For the text-containing cell, return its midpoint in [X, Y] coordinate format. 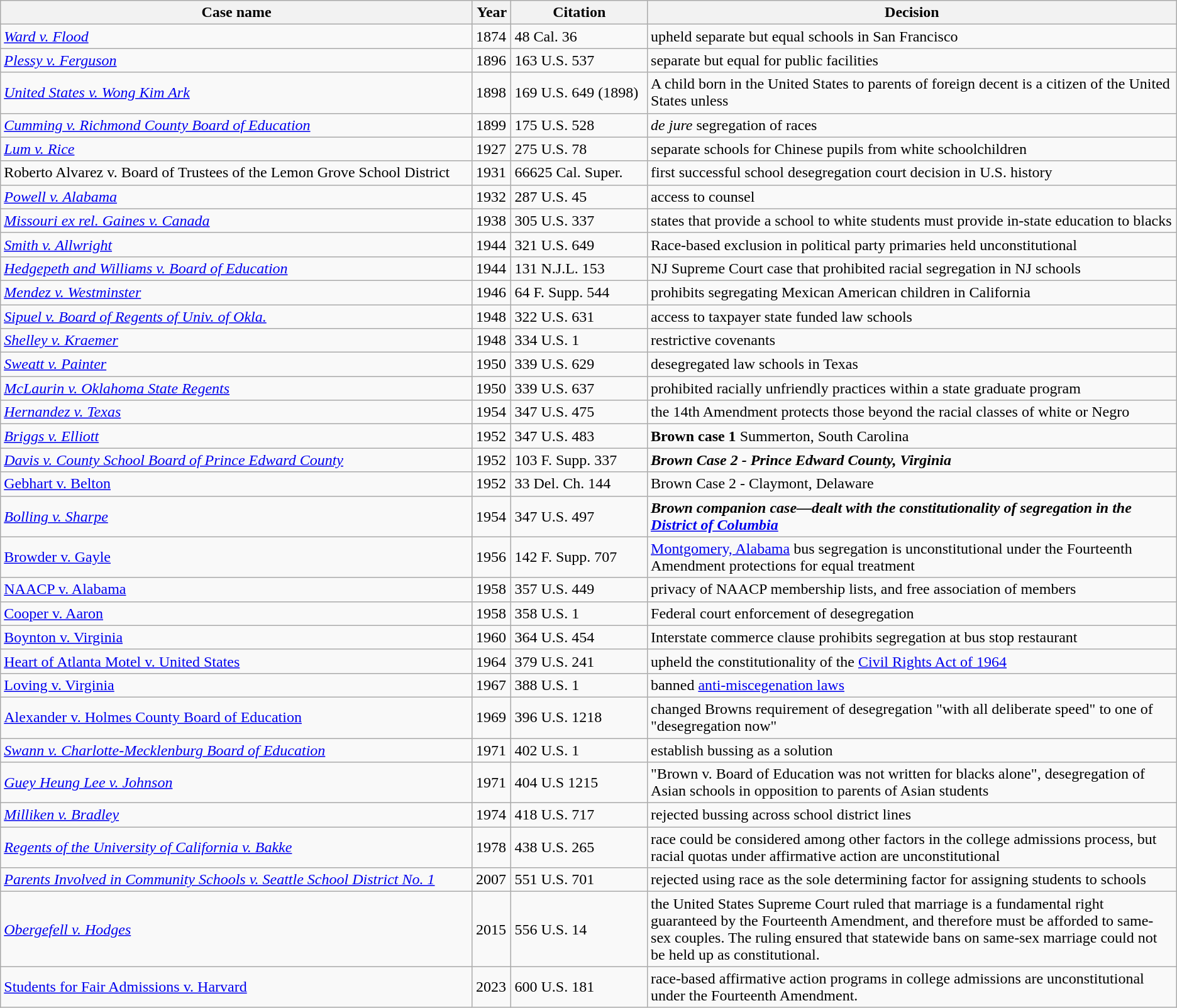
1956 [492, 557]
upheld the constitutionality of the Civil Rights Act of 1964 [912, 661]
357 U.S. 449 [580, 589]
404 U.S 1215 [580, 783]
Shelley v. Kraemer [236, 341]
1967 [492, 685]
600 U.S. 181 [580, 987]
322 U.S. 631 [580, 316]
1899 [492, 125]
418 U.S. 717 [580, 815]
Hedgepeth and Williams v. Board of Education [236, 268]
339 U.S. 629 [580, 364]
175 U.S. 528 [580, 125]
438 U.S. 265 [580, 847]
United States v. Wong Kim Ark [236, 93]
339 U.S. 637 [580, 388]
Race-based exclusion in political party primaries held unconstitutional [912, 244]
Briggs v. Elliott [236, 436]
banned anti-miscegenation laws [912, 685]
163 U.S. 537 [580, 60]
desegregated law schools in Texas [912, 364]
Montgomery, Alabama bus segregation is unconstitutional under the Fourteenth Amendment protections for equal treatment [912, 557]
Heart of Atlanta Motel v. United States [236, 661]
396 U.S. 1218 [580, 718]
prohibits segregating Mexican American children in California [912, 292]
establish bussing as a solution [912, 750]
Guey Heung Lee v. Johnson [236, 783]
1898 [492, 93]
Interstate commerce clause prohibits segregation at bus stop restaurant [912, 637]
Roberto Alvarez v. Board of Trustees of the Lemon Grove School District [236, 173]
Powell v. Alabama [236, 197]
Cumming v. Richmond County Board of Education [236, 125]
Regents of the University of California v. Bakke [236, 847]
1896 [492, 60]
131 N.J.L. 153 [580, 268]
358 U.S. 1 [580, 613]
Sweatt v. Painter [236, 364]
upheld separate but equal schools in San Francisco [912, 36]
Year [492, 13]
402 U.S. 1 [580, 750]
Bolling v. Sharpe [236, 517]
Alexander v. Holmes County Board of Education [236, 718]
de jure segregation of races [912, 125]
Gebhart v. Belton [236, 484]
Brown case 1 Summerton, South Carolina [912, 436]
Missouri ex rel. Gaines v. Canada [236, 221]
2023 [492, 987]
Brown Case 2 - Claymont, Delaware [912, 484]
Decision [912, 13]
NAACP v. Alabama [236, 589]
551 U.S. 701 [580, 880]
Ward v. Flood [236, 36]
Lum v. Rice [236, 149]
2007 [492, 880]
1938 [492, 221]
Federal court enforcement of desegregation [912, 613]
334 U.S. 1 [580, 341]
Plessy v. Ferguson [236, 60]
1932 [492, 197]
Browder v. Gayle [236, 557]
Davis v. County School Board of Prince Edward County [236, 460]
388 U.S. 1 [580, 685]
347 U.S. 475 [580, 412]
states that provide a school to white students must provide in-state education to blacks [912, 221]
separate schools for Chinese pupils from white schoolchildren [912, 149]
the 14th Amendment protects those beyond the racial classes of white or Negro [912, 412]
1927 [492, 149]
Brown companion case—dealt with the constitutionality of segregation in the District of Columbia [912, 517]
NJ Supreme Court case that prohibited racial segregation in NJ schools [912, 268]
287 U.S. 45 [580, 197]
Boynton v. Virginia [236, 637]
275 U.S. 78 [580, 149]
321 U.S. 649 [580, 244]
Smith v. Allwright [236, 244]
1969 [492, 718]
first successful school desegregation court decision in U.S. history [912, 173]
A child born in the United States to parents of foreign decent is a citizen of the United States unless [912, 93]
Loving v. Virginia [236, 685]
1960 [492, 637]
556 U.S. 14 [580, 929]
33 Del. Ch. 144 [580, 484]
Hernandez v. Texas [236, 412]
race-based affirmative action programs in college admissions are unconstitutional under the Fourteenth Amendment. [912, 987]
64 F. Supp. 544 [580, 292]
1974 [492, 815]
Milliken v. Bradley [236, 815]
access to taxpayer state funded law schools [912, 316]
restrictive covenants [912, 341]
66625 Cal. Super. [580, 173]
1931 [492, 173]
separate but equal for public facilities [912, 60]
169 U.S. 649 (1898) [580, 93]
rejected using race as the sole determining factor for assigning students to schools [912, 880]
Sipuel v. Board of Regents of Univ. of Okla. [236, 316]
364 U.S. 454 [580, 637]
race could be considered among other factors in the college admissions process, but racial quotas under affirmative action are unconstitutional [912, 847]
305 U.S. 337 [580, 221]
Swann v. Charlotte-Mecklenburg Board of Education [236, 750]
142 F. Supp. 707 [580, 557]
Mendez v. Westminster [236, 292]
1946 [492, 292]
1874 [492, 36]
access to counsel [912, 197]
Cooper v. Aaron [236, 613]
Citation [580, 13]
Obergefell v. Hodges [236, 929]
1978 [492, 847]
347 U.S. 483 [580, 436]
103 F. Supp. 337 [580, 460]
Case name [236, 13]
Students for Fair Admissions v. Harvard [236, 987]
2015 [492, 929]
privacy of NAACP membership lists, and free association of members [912, 589]
Brown Case 2 - Prince Edward County, Virginia [912, 460]
rejected bussing across school district lines [912, 815]
1964 [492, 661]
McLaurin v. Oklahoma State Regents [236, 388]
Parents Involved in Community Schools v. Seattle School District No. 1 [236, 880]
48 Cal. 36 [580, 36]
"Brown v. Board of Education was not written for blacks alone", desegregation of Asian schools in opposition to parents of Asian students [912, 783]
379 U.S. 241 [580, 661]
changed Browns requirement of desegregation "with all deliberate speed" to one of "desegregation now" [912, 718]
prohibited racially unfriendly practices within a state graduate program [912, 388]
347 U.S. 497 [580, 517]
